Detect which cell encompasses the target text, then output its (x, y) center coordinate. 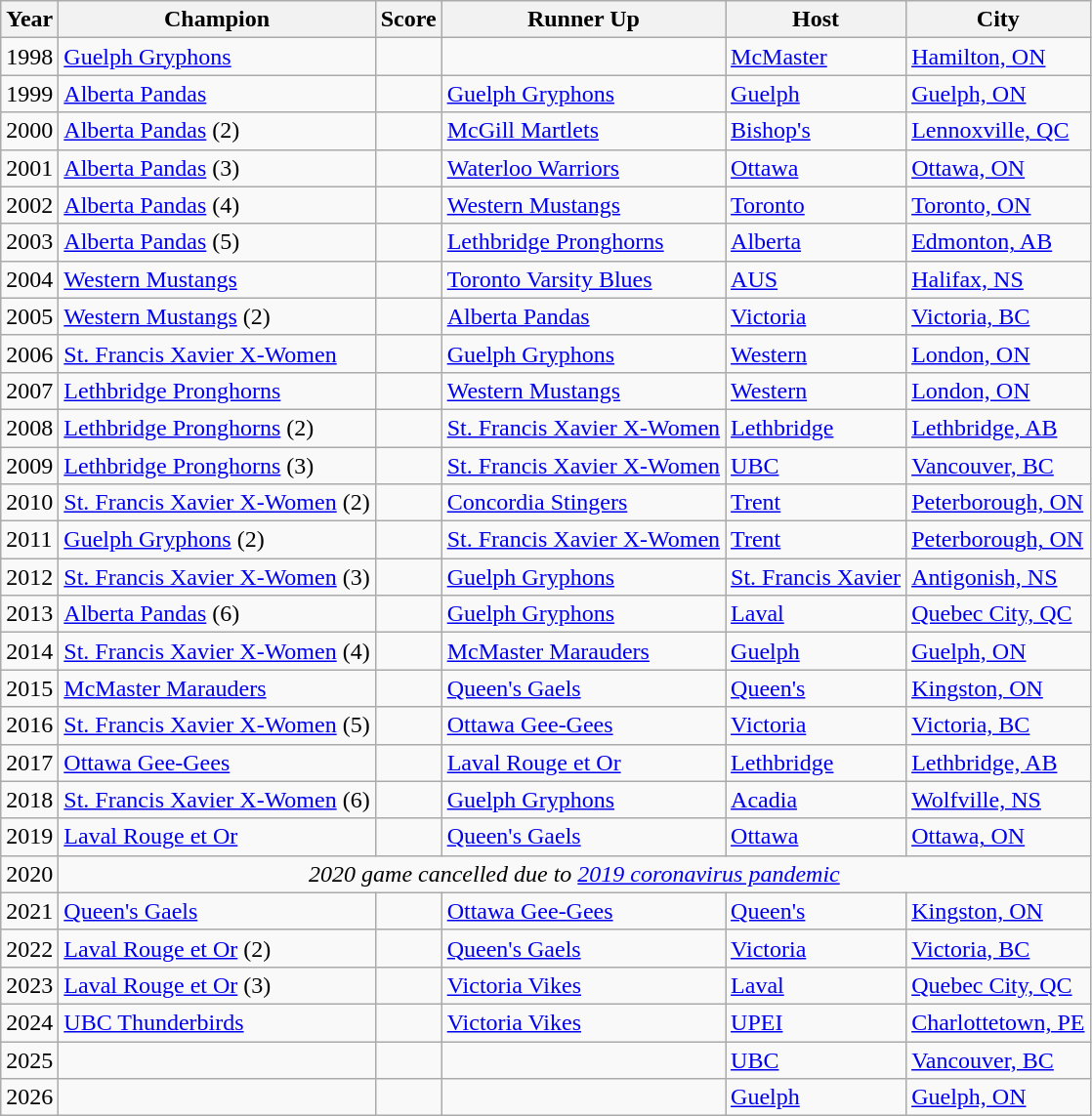
2000 (29, 131)
St. Francis Xavier X-Women (4) (217, 651)
2021 (29, 911)
2001 (29, 168)
Host (817, 20)
Halifax, NS (998, 279)
Western Mustangs (2) (217, 316)
2014 (29, 651)
St. Francis Xavier X-Women (5) (217, 725)
2026 (29, 1097)
Lethbridge Pronghorns (3) (217, 466)
Edmonton, AB (998, 242)
2009 (29, 466)
2005 (29, 316)
Alberta Pandas (2) (217, 131)
2022 (29, 948)
Year (29, 20)
2007 (29, 391)
Runner Up (583, 20)
Lethbridge Pronghorns (2) (217, 428)
Bishop's (817, 131)
McGill Martlets (583, 131)
Alberta Pandas (3) (217, 168)
1998 (29, 57)
St. Francis Xavier X-Women (3) (217, 577)
Alberta Pandas (5) (217, 242)
St. Francis Xavier X-Women (6) (217, 800)
Waterloo Warriors (583, 168)
Charlottetown, PE (998, 1022)
2016 (29, 725)
Wolfville, NS (998, 800)
Concordia Stingers (583, 503)
Lennoxville, QC (998, 131)
2004 (29, 279)
Guelph Gryphons (2) (217, 540)
City (998, 20)
2017 (29, 763)
Laval Rouge et Or (3) (217, 985)
2008 (29, 428)
2015 (29, 688)
2010 (29, 503)
Alberta Pandas (4) (217, 205)
2006 (29, 353)
2020 game cancelled due to 2019 coronavirus pandemic (574, 874)
2012 (29, 577)
Champion (217, 20)
Score (408, 20)
McMaster (817, 57)
Acadia (817, 800)
2003 (29, 242)
AUS (817, 279)
Toronto, ON (998, 205)
2018 (29, 800)
2024 (29, 1022)
Alberta Pandas (6) (217, 614)
UPEI (817, 1022)
2023 (29, 985)
2013 (29, 614)
Antigonish, NS (998, 577)
1999 (29, 94)
St. Francis Xavier (817, 577)
UBC Thunderbirds (217, 1022)
2025 (29, 1059)
Laval Rouge et Or (2) (217, 948)
Hamilton, ON (998, 57)
Toronto (817, 205)
Alberta (817, 242)
Toronto Varsity Blues (583, 279)
St. Francis Xavier X-Women (2) (217, 503)
2002 (29, 205)
2019 (29, 837)
2011 (29, 540)
2020 (29, 874)
